Scan for the cell matching the given text and deliver its [x, y] coordinate at center. 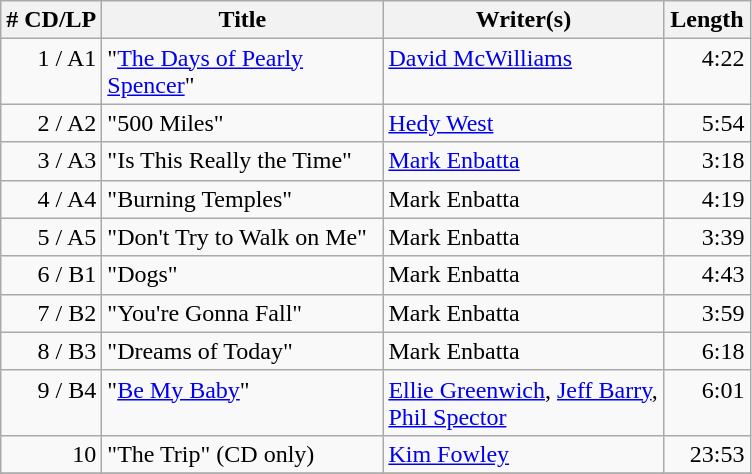
"Don't Try to Walk on Me" [242, 237]
4:43 [707, 275]
2 / A2 [52, 123]
23:53 [707, 454]
4:22 [707, 72]
Ellie Greenwich, Jeff Barry, Phil Spector [524, 402]
10 [52, 454]
5 / A5 [52, 237]
6:18 [707, 351]
Length [707, 20]
Writer(s) [524, 20]
3:39 [707, 237]
"Burning Temples" [242, 199]
"You're Gonna Fall" [242, 313]
"Dreams of Today" [242, 351]
4:19 [707, 199]
8 / B3 [52, 351]
Kim Fowley [524, 454]
Hedy West [524, 123]
1 / A1 [52, 72]
3:59 [707, 313]
3:18 [707, 161]
Title [242, 20]
"500 Miles" [242, 123]
"Is This Really the Time" [242, 161]
4 / A4 [52, 199]
7 / B2 [52, 313]
5:54 [707, 123]
3 / A3 [52, 161]
David McWilliams [524, 72]
6:01 [707, 402]
"Dogs" [242, 275]
"The Trip" (CD only) [242, 454]
# CD/LP [52, 20]
"Be My Baby" [242, 402]
6 / B1 [52, 275]
"The Days of Pearly Spencer" [242, 72]
9 / B4 [52, 402]
